From the cell containing the given text, extract its center point as (X, Y) coordinate. 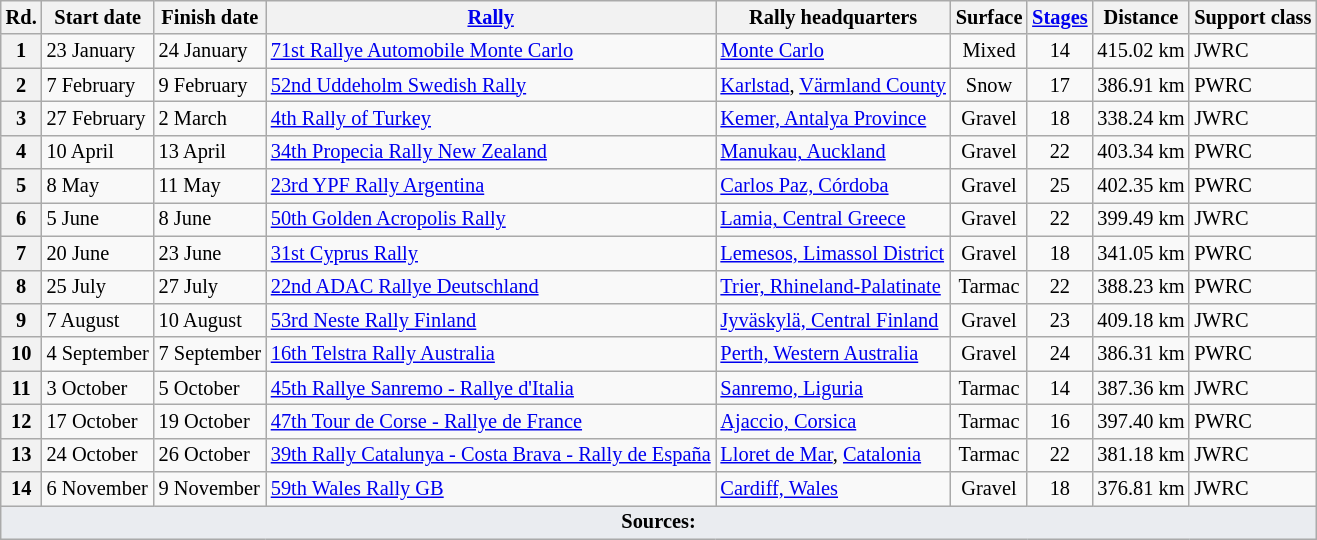
52nd Uddeholm Swedish Rally (491, 85)
403.34 km (1140, 152)
3 October (98, 388)
19 October (210, 421)
341.05 km (1140, 253)
388.23 km (1140, 287)
397.40 km (1140, 421)
6 November (98, 489)
10 April (98, 152)
13 April (210, 152)
2 March (210, 118)
Perth, Western Australia (834, 354)
24 January (210, 51)
9 (22, 320)
338.24 km (1140, 118)
47th Tour de Corse - Rallye de France (491, 421)
8 (22, 287)
Lamia, Central Greece (834, 219)
387.36 km (1140, 388)
25 (1060, 186)
9 February (210, 85)
7 August (98, 320)
Lloret de Mar, Catalonia (834, 455)
Rally headquarters (834, 17)
17 (1060, 85)
Trier, Rhineland-Palatinate (834, 287)
7 (22, 253)
Rd. (22, 17)
22nd ADAC Rallye Deutschland (491, 287)
409.18 km (1140, 320)
415.02 km (1140, 51)
Snow (989, 85)
26 October (210, 455)
5 October (210, 388)
386.91 km (1140, 85)
27 February (98, 118)
386.31 km (1140, 354)
25 July (98, 287)
4 September (98, 354)
59th Wales Rally GB (491, 489)
3 (22, 118)
20 June (98, 253)
8 May (98, 186)
50th Golden Acropolis Rally (491, 219)
27 July (210, 287)
399.49 km (1140, 219)
10 August (210, 320)
Lemesos, Limassol District (834, 253)
10 (22, 354)
4th Rally of Turkey (491, 118)
16th Telstra Rally Australia (491, 354)
9 November (210, 489)
Kemer, Antalya Province (834, 118)
Jyväskylä, Central Finland (834, 320)
24 (1060, 354)
7 September (210, 354)
402.35 km (1140, 186)
Support class (1252, 17)
16 (1060, 421)
12 (22, 421)
5 June (98, 219)
4 (22, 152)
Sources: (659, 522)
34th Propecia Rally New Zealand (491, 152)
31st Cyprus Rally (491, 253)
Start date (98, 17)
23rd YPF Rally Argentina (491, 186)
Finish date (210, 17)
53rd Neste Rally Finland (491, 320)
Ajaccio, Corsica (834, 421)
2 (22, 85)
Karlstad, Värmland County (834, 85)
71st Rallye Automobile Monte Carlo (491, 51)
24 October (98, 455)
Stages (1060, 17)
11 May (210, 186)
Rally (491, 17)
7 February (98, 85)
8 June (210, 219)
Mixed (989, 51)
381.18 km (1140, 455)
376.81 km (1140, 489)
13 (22, 455)
23 June (210, 253)
5 (22, 186)
23 January (98, 51)
Monte Carlo (834, 51)
Surface (989, 17)
1 (22, 51)
Distance (1140, 17)
17 October (98, 421)
Cardiff, Wales (834, 489)
45th Rallye Sanremo - Rallye d'Italia (491, 388)
11 (22, 388)
Manukau, Auckland (834, 152)
Carlos Paz, Córdoba (834, 186)
23 (1060, 320)
6 (22, 219)
Sanremo, Liguria (834, 388)
39th Rally Catalunya - Costa Brava - Rally de España (491, 455)
